Return the (X, Y) coordinate for the center point of the cell that contains the specified text.  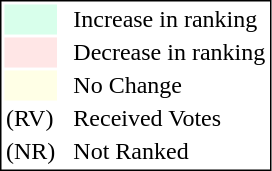
Not Ranked (170, 151)
(RV) (30, 119)
Increase in ranking (170, 19)
Received Votes (170, 119)
(NR) (30, 151)
No Change (170, 85)
Decrease in ranking (170, 53)
